Locate the cell with the specified text and output its [x, y] center coordinate. 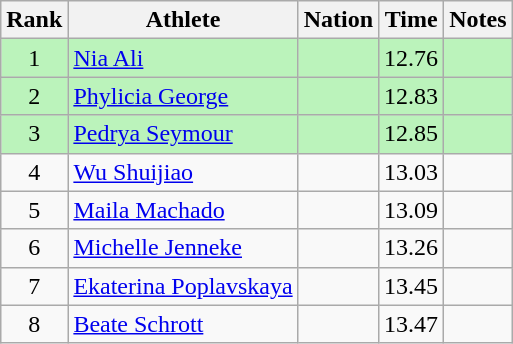
Phylicia George [183, 96]
4 [34, 172]
13.03 [412, 172]
Time [412, 20]
5 [34, 210]
Wu Shuijiao [183, 172]
6 [34, 248]
3 [34, 134]
13.09 [412, 210]
13.47 [412, 324]
Nia Ali [183, 58]
7 [34, 286]
Maila Machado [183, 210]
13.45 [412, 286]
1 [34, 58]
2 [34, 96]
Rank [34, 20]
Beate Schrott [183, 324]
12.83 [412, 96]
Michelle Jenneke [183, 248]
Ekaterina Poplavskaya [183, 286]
Athlete [183, 20]
8 [34, 324]
Nation [338, 20]
12.76 [412, 58]
12.85 [412, 134]
Notes [478, 20]
13.26 [412, 248]
Pedrya Seymour [183, 134]
